Output the [x, y] coordinate of the center of the cell containing the given text.  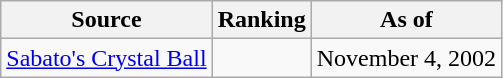
Sabato's Crystal Ball [106, 58]
Source [106, 20]
Ranking [262, 20]
As of [406, 20]
November 4, 2002 [406, 58]
